Locate the cell with the specified text and output its [x, y] center coordinate. 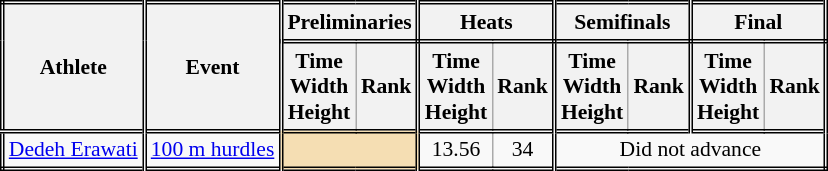
Final [758, 22]
Did not advance [690, 150]
Heats [486, 22]
13.56 [455, 150]
Dedeh Erawati [73, 150]
100 m hurdles [212, 150]
Preliminaries [350, 22]
Semifinals [622, 22]
34 [523, 150]
Athlete [73, 67]
Event [212, 67]
